Return the [x, y] coordinate for the center point of the cell that contains the specified text.  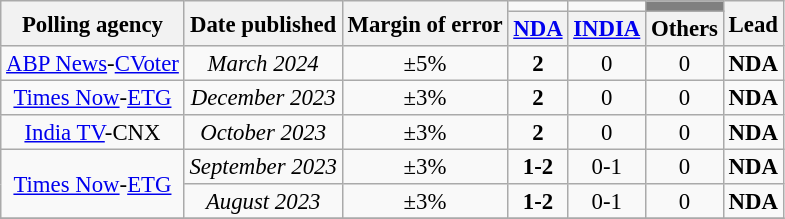
Lead [753, 24]
Date published [263, 24]
INDIA [607, 30]
Polling agency [92, 24]
December 2023 [263, 98]
October 2023 [263, 132]
±5% [425, 64]
September 2023 [263, 168]
Others [685, 30]
Margin of error [425, 24]
India TV-CNX [92, 132]
August 2023 [263, 202]
March 2024 [263, 64]
ABP News-CVoter [92, 64]
